Detect which cell encompasses the target text, then output its [X, Y] center coordinate. 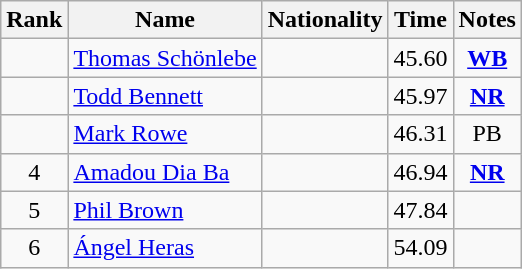
Mark Rowe [165, 134]
45.97 [420, 96]
Nationality [325, 20]
47.84 [420, 210]
4 [34, 172]
Phil Brown [165, 210]
Name [165, 20]
Amadou Dia Ba [165, 172]
Todd Bennett [165, 96]
WB [487, 58]
Notes [487, 20]
46.94 [420, 172]
PB [487, 134]
6 [34, 248]
5 [34, 210]
Thomas Schönlebe [165, 58]
Rank [34, 20]
Ángel Heras [165, 248]
Time [420, 20]
46.31 [420, 134]
45.60 [420, 58]
54.09 [420, 248]
